From the cell containing the given text, extract its center point as [x, y] coordinate. 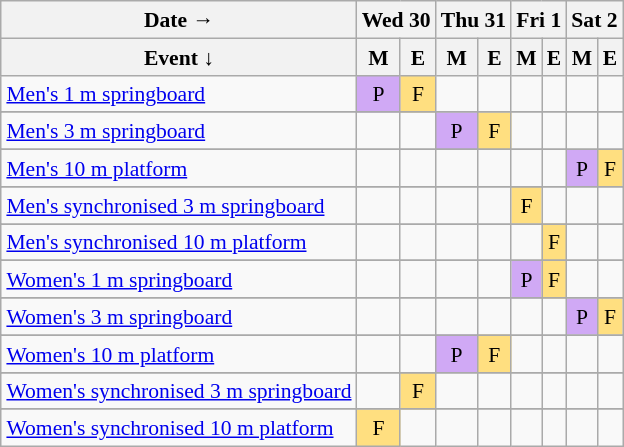
Wed 30 [396, 20]
Women's synchronised 10 m platform [178, 428]
Men's 10 m platform [178, 168]
Men's synchronised 3 m springboard [178, 204]
Date → [178, 20]
Women's 3 m springboard [178, 316]
Thu 31 [474, 20]
Men's 3 m springboard [178, 130]
Event ↓ [178, 56]
Men's 1 m springboard [178, 94]
Fri 1 [538, 20]
Women's synchronised 3 m springboard [178, 390]
Sat 2 [594, 20]
Men's synchronised 10 m platform [178, 242]
Women's 1 m springboard [178, 280]
Women's 10 m platform [178, 354]
